Scan for the cell matching the given text and deliver its (x, y) coordinate at center. 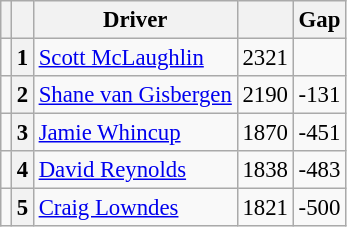
2 (22, 95)
2190 (265, 95)
-483 (319, 170)
2321 (265, 58)
1 (22, 58)
1821 (265, 208)
-451 (319, 133)
Shane van Gisbergen (135, 95)
-131 (319, 95)
David Reynolds (135, 170)
1870 (265, 133)
1838 (265, 170)
Scott McLaughlin (135, 58)
-500 (319, 208)
Driver (135, 20)
5 (22, 208)
Jamie Whincup (135, 133)
3 (22, 133)
Craig Lowndes (135, 208)
Gap (319, 20)
4 (22, 170)
